Scan for the cell matching the given text and deliver its (x, y) coordinate at center. 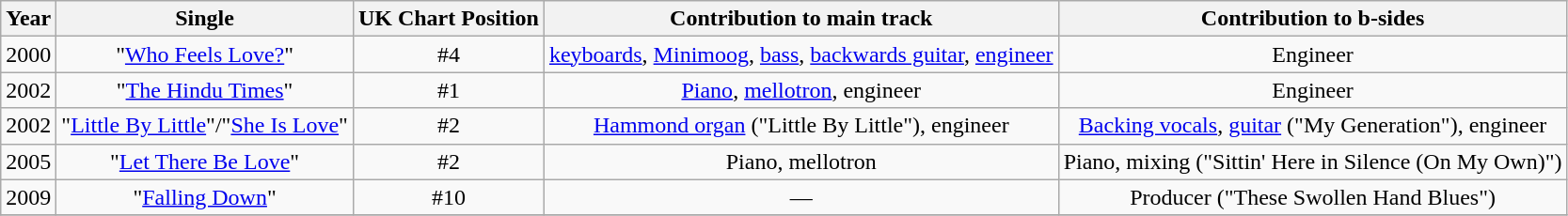
"Let There Be Love" (205, 162)
2005 (28, 162)
Producer ("These Swollen Hand Blues") (1313, 197)
Piano, mixing ("Sittin' Here in Silence (On My Own)") (1313, 162)
Piano, mellotron (801, 162)
Single (205, 19)
Hammond organ ("Little By Little"), engineer (801, 126)
2009 (28, 197)
UK Chart Position (448, 19)
#4 (448, 54)
#10 (448, 197)
— (801, 197)
2000 (28, 54)
"Little By Little"/"She Is Love" (205, 126)
Backing vocals, guitar ("My Generation"), engineer (1313, 126)
"Falling Down" (205, 197)
Contribution to main track (801, 19)
"The Hindu Times" (205, 90)
Contribution to b-sides (1313, 19)
"Who Feels Love?" (205, 54)
Piano, mellotron, engineer (801, 90)
#1 (448, 90)
keyboards, Minimoog, bass, backwards guitar, engineer (801, 54)
Year (28, 19)
